Provide the [X, Y] coordinate of the cell's center where the given text is located.  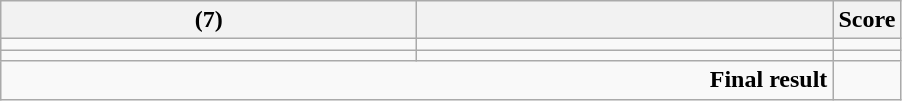
(7) [209, 20]
Score [867, 20]
Final result [417, 80]
